Return [x, y] of the center of cell containing provided text 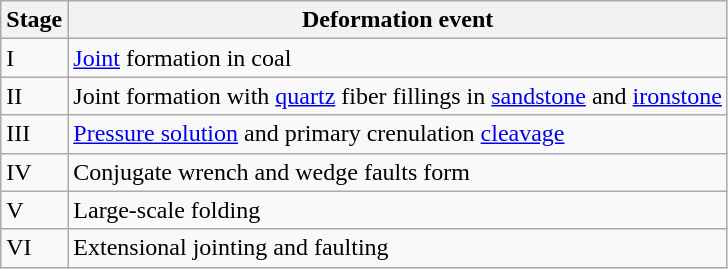
Conjugate wrench and wedge faults form [398, 172]
II [34, 96]
Stage [34, 20]
I [34, 58]
VI [34, 248]
Pressure solution and primary crenulation cleavage [398, 134]
Joint formation with quartz fiber fillings in sandstone and ironstone [398, 96]
V [34, 210]
Deformation event [398, 20]
III [34, 134]
Large-scale folding [398, 210]
Joint formation in coal [398, 58]
IV [34, 172]
Extensional jointing and faulting [398, 248]
